Locate the cell with the specified text and output its (x, y) center coordinate. 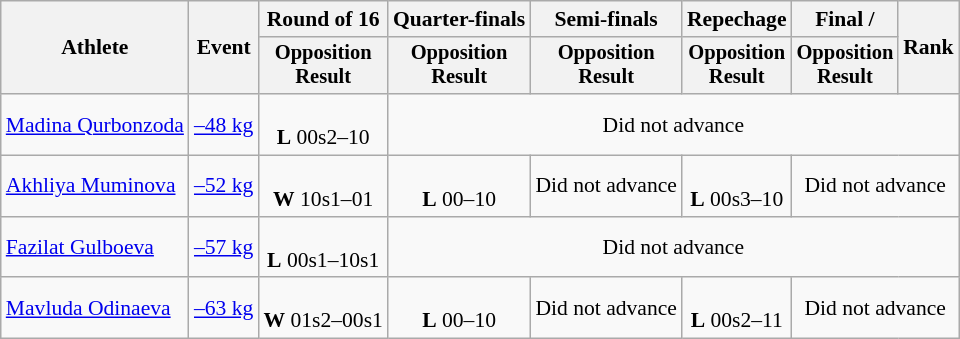
L 00s1–10s1 (322, 248)
Quarter-finals (459, 19)
Repechage (737, 19)
Akhliya Muminova (95, 186)
L 00s2–10 (322, 124)
Final / (846, 19)
Mavluda Odinaeva (95, 308)
Fazilat Gulboeva (95, 248)
L 00s3–10 (737, 186)
–52 kg (224, 186)
Round of 16 (322, 19)
Event (224, 48)
W 01s2–00s1 (322, 308)
L 00s2–11 (737, 308)
Athlete (95, 48)
Madina Qurbonzoda (95, 124)
Rank (928, 48)
–57 kg (224, 248)
–48 kg (224, 124)
–63 kg (224, 308)
Semi-finals (606, 19)
W 10s1–01 (322, 186)
